Determine the (x, y) coordinate at the center of the cell enclosing the given text.  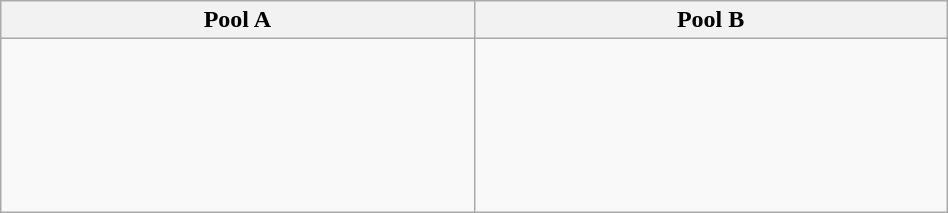
Pool A (238, 20)
Pool B (710, 20)
